Detect which cell encompasses the target text, then output its [X, Y] center coordinate. 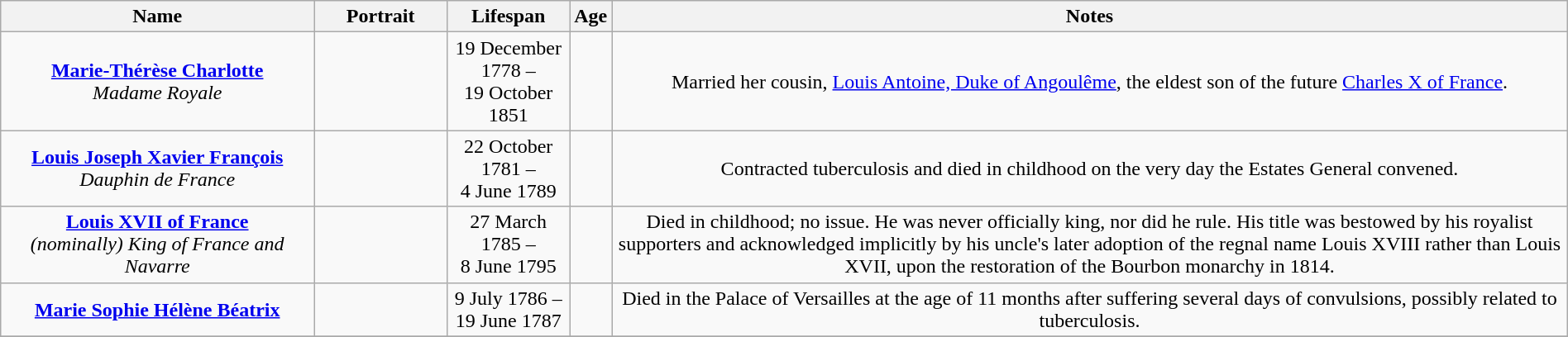
Died in the Palace of Versailles at the age of 11 months after suffering several days of convulsions, possibly related to tuberculosis. [1090, 309]
22 October 1781 – 4 June 1789 [509, 168]
9 July 1786 – 19 June 1787 [509, 309]
Age [590, 17]
Marie Sophie Hélène Béatrix [157, 309]
Lifespan [509, 17]
27 March 1785 – 8 June 1795 [509, 244]
Name [157, 17]
19 December 1778 – 19 October 1851 [509, 81]
Portrait [380, 17]
Louis Joseph Xavier FrançoisDauphin de France [157, 168]
Marie-Thérèse Charlotte Madame Royale [157, 81]
Notes [1090, 17]
Contracted tuberculosis and died in childhood on the very day the Estates General convened. [1090, 168]
Married her cousin, Louis Antoine, Duke of Angoulême, the eldest son of the future Charles X of France. [1090, 81]
Louis XVII of France (nominally) King of France and Navarre [157, 244]
